Scan for the cell matching the given text and deliver its [X, Y] coordinate at center. 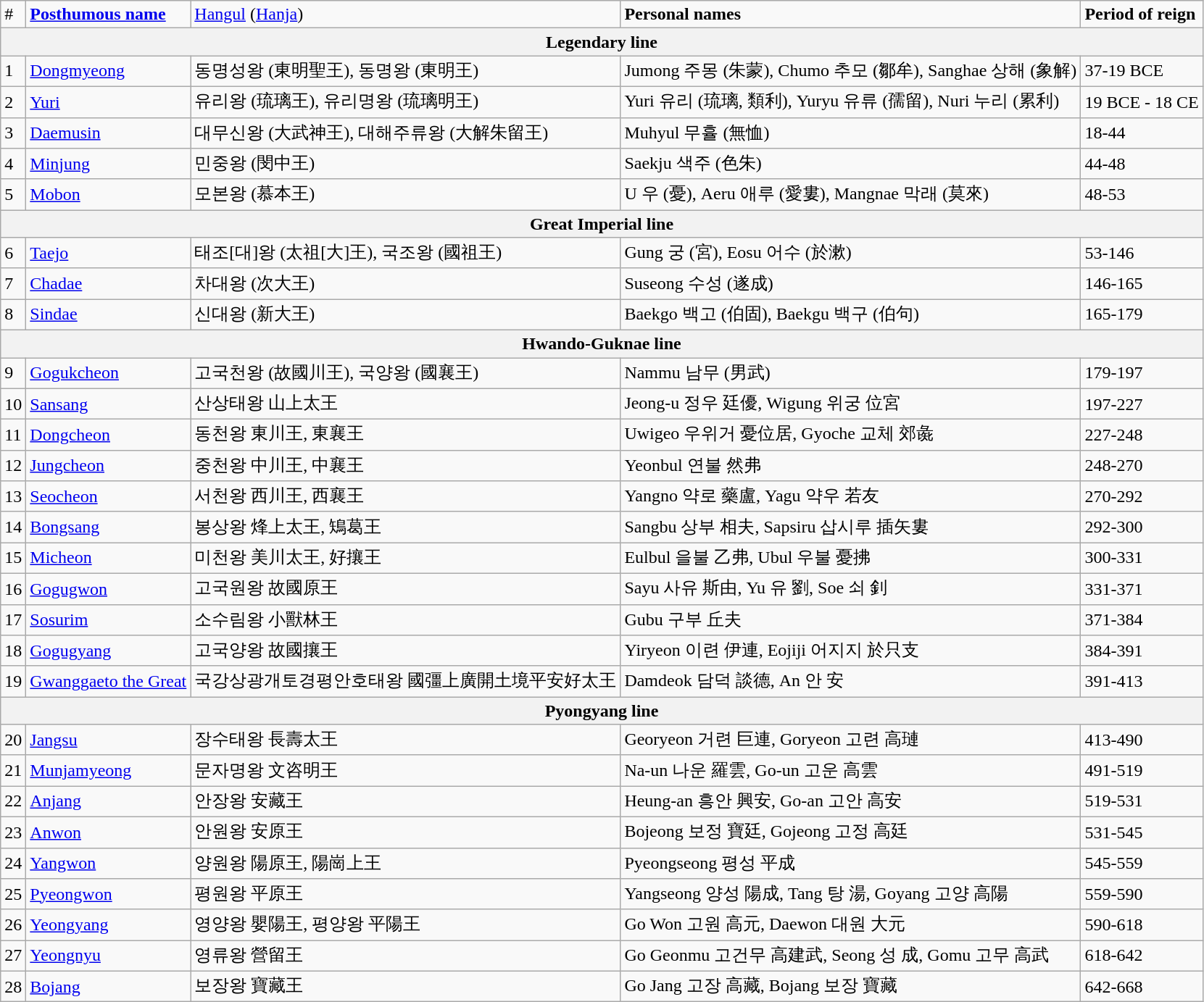
보장왕 寶藏王 [406, 987]
Jungcheon [109, 465]
안장왕 安藏王 [406, 801]
Chadae [109, 284]
2 [13, 101]
413-490 [1142, 740]
차대왕 (次大王) [406, 284]
안원왕 安原王 [406, 832]
Saekju 색주 (色朱) [851, 164]
391-413 [1142, 681]
197-227 [1142, 404]
559-590 [1142, 894]
Suseong 수성 (遂成) [851, 284]
Munjamyeong [109, 771]
미천왕 美川太王, 好攘王 [406, 558]
# [13, 14]
대무신왕 (大武神王), 대해주류왕 (大解朱留王) [406, 133]
28 [13, 987]
618-642 [1142, 956]
6 [13, 254]
18 [13, 651]
8 [13, 314]
642-668 [1142, 987]
11 [13, 435]
Damdeok 담덕 談德, An 안 安 [851, 681]
Daemusin [109, 133]
Gwanggaeto the Great [109, 681]
영양왕 嬰陽王, 평양왕 平陽王 [406, 924]
531-545 [1142, 832]
Heung-an 흥안 興安, Go-an 고안 高安 [851, 801]
248-270 [1142, 465]
Bojeong 보정 寶廷, Gojeong 고정 高廷 [851, 832]
Go Won 고원 高元, Daewon 대원 大元 [851, 924]
491-519 [1142, 771]
19 BCE - 18 CE [1142, 101]
590-618 [1142, 924]
Gung 궁 (宮), Eosu 어수 (於漱) [851, 254]
Hangul (Hanja) [406, 14]
14 [13, 527]
7 [13, 284]
Yuri 유리 (琉璃, 類利), Yuryu 유류 (孺留), Nuri 누리 (累利) [851, 101]
Yiryeon 이련 伊連, Eojiji 어지지 於只支 [851, 651]
고국양왕 故國攘王 [406, 651]
Gogugyang [109, 651]
Nammu 남무 (男武) [851, 374]
소수림왕 小獸林王 [406, 620]
26 [13, 924]
Gubu 구부 丘夫 [851, 620]
Micheon [109, 558]
Yeongnyu [109, 956]
Georyeon 거련 巨連, Goryeon 고련 高璉 [851, 740]
16 [13, 588]
4 [13, 164]
17 [13, 620]
Dongcheon [109, 435]
12 [13, 465]
Yangno 약로 藥盧, Yagu 약우 若友 [851, 497]
44-48 [1142, 164]
Bongsang [109, 527]
국강상광개토경평안호태왕 國彊上廣開土境平安好太王 [406, 681]
동명성왕 (東明聖王), 동명왕 (東明王) [406, 71]
Gogugwon [109, 588]
25 [13, 894]
13 [13, 497]
20 [13, 740]
24 [13, 864]
22 [13, 801]
519-531 [1142, 801]
1 [13, 71]
동천왕 東川王, 東襄王 [406, 435]
Yeongyang [109, 924]
Legendary line [602, 42]
9 [13, 374]
18-44 [1142, 133]
Muhyul 무휼 (無恤) [851, 133]
Seocheon [109, 497]
영류왕 營留王 [406, 956]
Pyeongseong 평성 平成 [851, 864]
Anwon [109, 832]
19 [13, 681]
3 [13, 133]
Bojang [109, 987]
Jeong-u 정우 廷優, Wigung 위궁 位宮 [851, 404]
Minjung [109, 164]
문자명왕 文咨明王 [406, 771]
37-19 BCE [1142, 71]
270-292 [1142, 497]
Taejo [109, 254]
Personal names [851, 14]
Sayu 사유 斯由, Yu 유 劉, Soe 쇠 釗 [851, 588]
179-197 [1142, 374]
Sansang [109, 404]
300-331 [1142, 558]
Sangbu 상부 相夫, Sapsiru 삽시루 插矢婁 [851, 527]
23 [13, 832]
27 [13, 956]
모본왕 (慕本王) [406, 194]
371-384 [1142, 620]
Yeonbul 연불 然弗 [851, 465]
Period of reign [1142, 14]
Go Geonmu 고건무 高建武, Seong 성 成, Gomu 고무 高武 [851, 956]
15 [13, 558]
Posthumous name [109, 14]
21 [13, 771]
Dongmyeong [109, 71]
민중왕 (閔中王) [406, 164]
Yangwon [109, 864]
146-165 [1142, 284]
Eulbul 을불 乙弗, Ubul 우불 憂拂 [851, 558]
Hwando-Guknae line [602, 343]
고국천왕 (故國川王), 국양왕 (國襄王) [406, 374]
Anjang [109, 801]
Great Imperial line [602, 224]
유리왕 (琉璃王), 유리명왕 (琉璃明王) [406, 101]
평원왕 平原王 [406, 894]
태조[대]왕 (太祖[大]王), 국조왕 (國祖王) [406, 254]
10 [13, 404]
Pyongyang line [602, 711]
Sindae [109, 314]
Na-un 나운 羅雲, Go-un 고운 高雲 [851, 771]
384-391 [1142, 651]
292-300 [1142, 527]
고국원왕 故國原王 [406, 588]
Baekgo 백고 (伯固), Baekgu 백구 (伯句) [851, 314]
중천왕 中川王, 中襄王 [406, 465]
331-371 [1142, 588]
Gogukcheon [109, 374]
Jangsu [109, 740]
5 [13, 194]
Pyeongwon [109, 894]
Yangseong 양성 陽成, Tang 탕 湯, Goyang 고양 高陽 [851, 894]
U 우 (憂), Aeru 애루 (愛婁), Mangnae 막래 (莫來) [851, 194]
165-179 [1142, 314]
서천왕 西川王, 西襄王 [406, 497]
227-248 [1142, 435]
양원왕 陽原王, 陽崗上王 [406, 864]
Jumong 주몽 (朱蒙), Chumo 추모 (鄒牟), Sanghae 상해 (象解) [851, 71]
장수태왕 長壽太王 [406, 740]
봉상왕 烽上太王, 鴙葛王 [406, 527]
53-146 [1142, 254]
신대왕 (新大王) [406, 314]
545-559 [1142, 864]
Yuri [109, 101]
Mobon [109, 194]
Sosurim [109, 620]
산상태왕 山上太王 [406, 404]
Uwigeo 우위거 憂位居, Gyoche 교체 郊彘 [851, 435]
Go Jang 고장 高藏, Bojang 보장 寶藏 [851, 987]
48-53 [1142, 194]
